Find where the given text appears and provide that cell's center as [X, Y] coordinate. 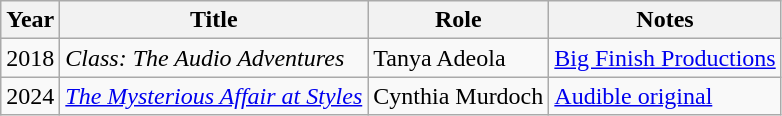
2018 [30, 58]
Title [214, 20]
Big Finish Productions [665, 58]
Year [30, 20]
Notes [665, 20]
Tanya Adeola [458, 58]
Cynthia Murdoch [458, 96]
Class: The Audio Adventures [214, 58]
2024 [30, 96]
Audible original [665, 96]
The Mysterious Affair at Styles [214, 96]
Role [458, 20]
